Detect which cell encompasses the target text, then output its (x, y) center coordinate. 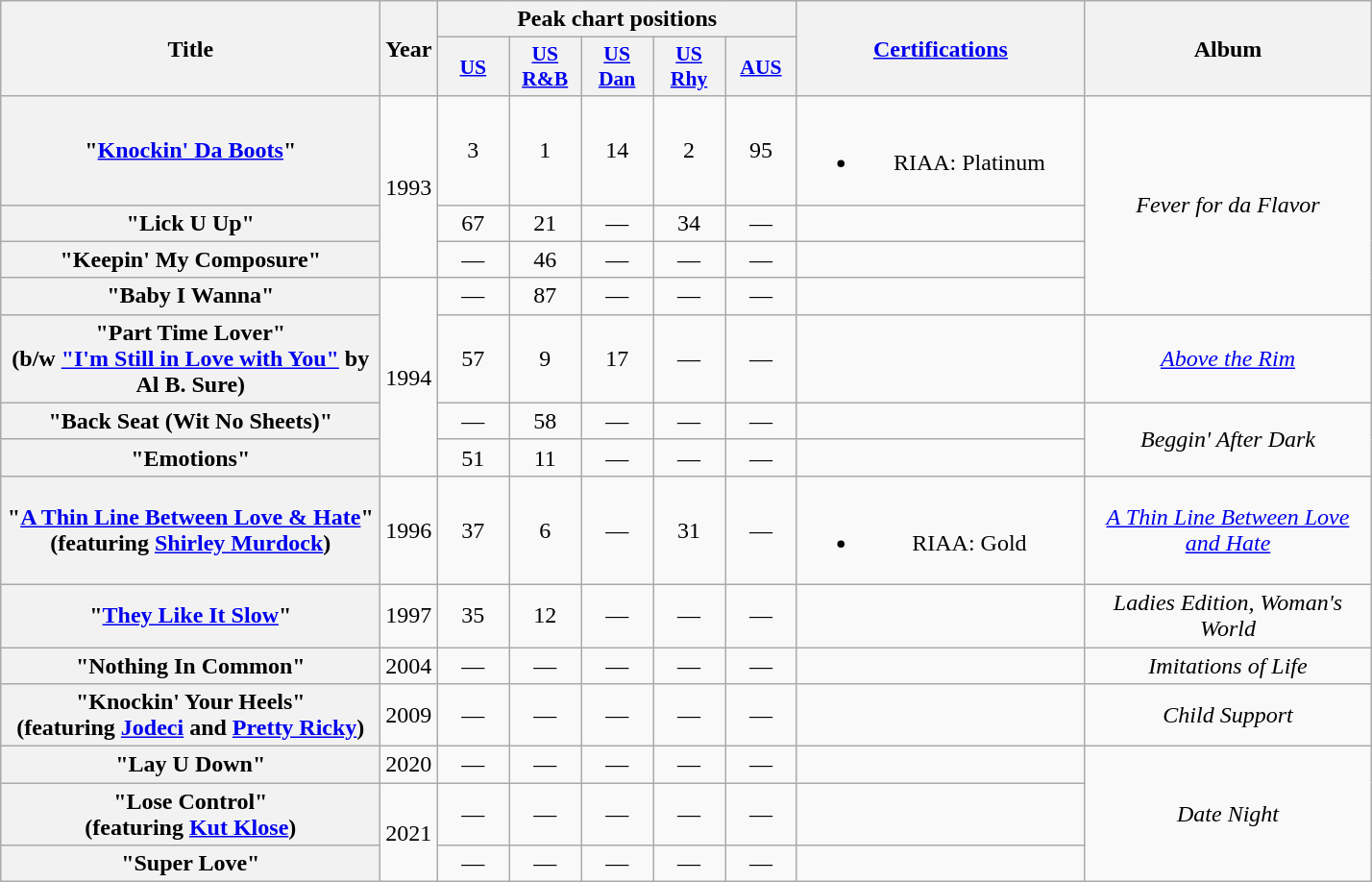
RIAA: Gold (940, 530)
"Super Love" (190, 864)
3 (473, 150)
6 (546, 530)
"Lay U Down" (190, 765)
US (473, 67)
Ladies Edition, Woman's World (1228, 615)
USDan (617, 67)
1993 (409, 186)
57 (473, 358)
34 (690, 223)
2004 (409, 666)
"Part Time Lover"(b/w "I'm Still in Love with You" by Al B. Sure) (190, 358)
Album (1228, 48)
11 (546, 457)
"Emotions" (190, 457)
"They Like It Slow" (190, 615)
9 (546, 358)
"Lick U Up" (190, 223)
"Back Seat (Wit No Sheets)" (190, 421)
35 (473, 615)
A Thin Line Between Love and Hate (1228, 530)
"Baby I Wanna" (190, 296)
51 (473, 457)
37 (473, 530)
31 (690, 530)
2009 (409, 715)
Child Support (1228, 715)
2020 (409, 765)
2021 (409, 832)
"Knockin' Your Heels"(featuring Jodeci and Pretty Ricky) (190, 715)
"A Thin Line Between Love & Hate"(featuring Shirley Murdock) (190, 530)
USR&B (546, 67)
14 (617, 150)
Certifications (940, 48)
2 (690, 150)
21 (546, 223)
Above the Rim (1228, 358)
Peak chart positions (617, 19)
12 (546, 615)
"Lose Control"(featuring Kut Klose) (190, 815)
67 (473, 223)
17 (617, 358)
Date Night (1228, 815)
1994 (409, 377)
46 (546, 259)
58 (546, 421)
Imitations of Life (1228, 666)
AUS (761, 67)
USRhy (690, 67)
1996 (409, 530)
Fever for da Flavor (1228, 206)
"Nothing In Common" (190, 666)
Year (409, 48)
Beggin' After Dark (1228, 439)
95 (761, 150)
Title (190, 48)
1 (546, 150)
1997 (409, 615)
RIAA: Platinum (940, 150)
"Keepin' My Composure" (190, 259)
"Knockin' Da Boots" (190, 150)
87 (546, 296)
